Find where the given text appears and provide that cell's center as (x, y) coordinate. 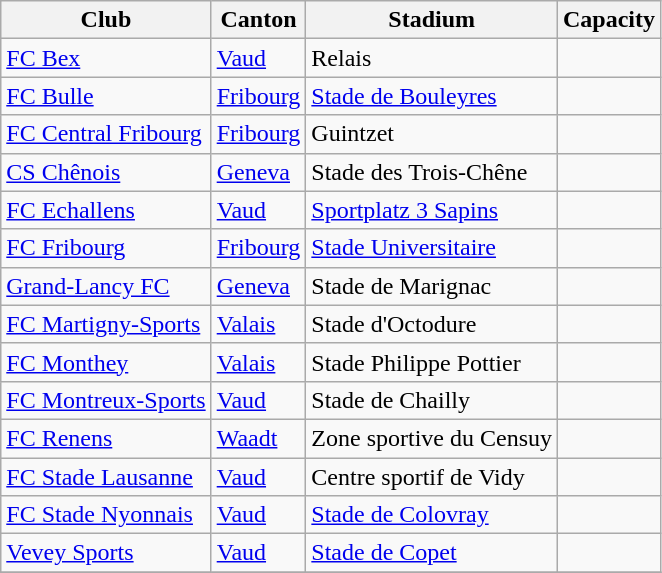
FC Central Fribourg (106, 134)
FC Martigny-Sports (106, 324)
CS Chênois (106, 172)
Canton (258, 20)
Stade de Marignac (432, 286)
Stade de Chailly (432, 400)
FC Renens (106, 438)
Guintzet (432, 134)
Zone sportive du Censuy (432, 438)
FC Stade Lausanne (106, 477)
Grand-Lancy FC (106, 286)
Sportplatz 3 Sapins (432, 210)
Stade Universitaire (432, 248)
Stadium (432, 20)
FC Monthey (106, 362)
Stade de Copet (432, 553)
FC Bulle (106, 96)
Waadt (258, 438)
FC Montreux-Sports (106, 400)
Stade d'Octodure (432, 324)
Capacity (610, 20)
Stade des Trois-Chêne (432, 172)
Vevey Sports (106, 553)
FC Fribourg (106, 248)
Relais (432, 58)
Centre sportif de Vidy (432, 477)
Stade de Colovray (432, 515)
Stade de Bouleyres (432, 96)
FC Echallens (106, 210)
Club (106, 20)
Stade Philippe Pottier (432, 362)
FC Bex (106, 58)
FC Stade Nyonnais (106, 515)
